Output the (x, y) coordinate of the center of the cell containing the given text.  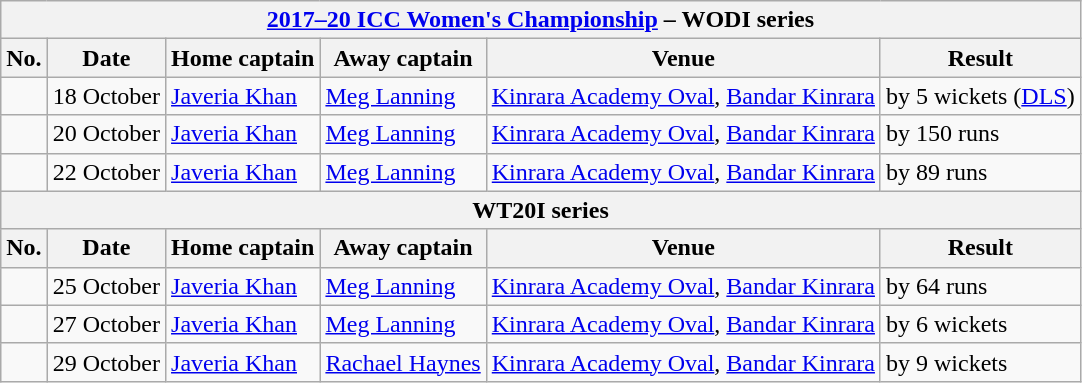
Rachael Haynes (403, 362)
20 October (106, 134)
by 6 wickets (980, 324)
27 October (106, 324)
29 October (106, 362)
2017–20 ICC Women's Championship – WODI series (540, 20)
22 October (106, 172)
25 October (106, 286)
18 October (106, 96)
by 64 runs (980, 286)
by 150 runs (980, 134)
by 5 wickets (DLS) (980, 96)
by 89 runs (980, 172)
WT20I series (540, 210)
by 9 wickets (980, 362)
